For the text-containing cell, return its midpoint in [x, y] coordinate format. 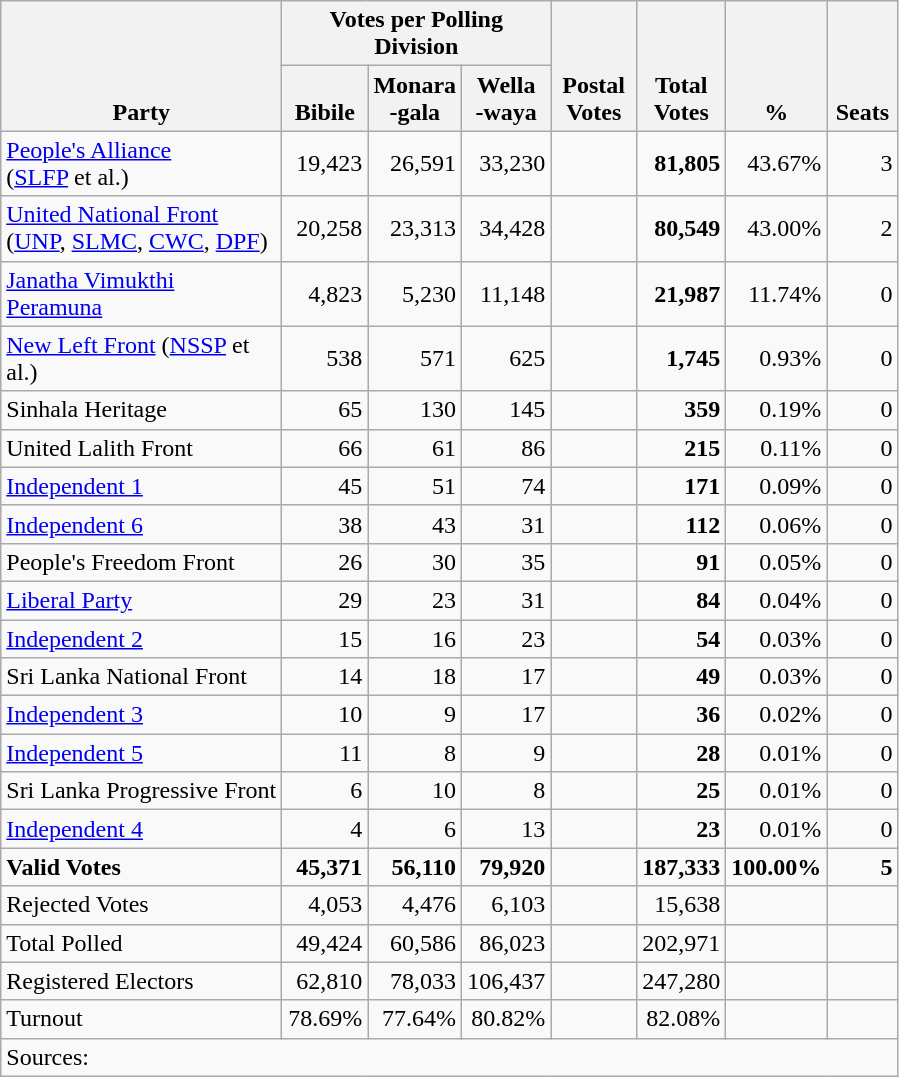
187,333 [682, 867]
84 [682, 600]
79,920 [506, 867]
36 [682, 715]
Sources: [450, 1057]
78,033 [415, 981]
0.02% [776, 715]
81,805 [682, 164]
45,371 [325, 867]
29 [325, 600]
35 [506, 562]
80,549 [682, 228]
Rejected Votes [142, 905]
30 [415, 562]
82.08% [682, 1019]
62,810 [325, 981]
Registered Electors [142, 981]
2 [862, 228]
49,424 [325, 943]
28 [682, 753]
Independent 2 [142, 639]
1,745 [682, 358]
45 [325, 486]
21,987 [682, 294]
0.06% [776, 524]
Sri Lanka National Front [142, 677]
Total Votes [682, 66]
49 [682, 677]
43 [415, 524]
Independent 3 [142, 715]
106,437 [506, 981]
Independent 6 [142, 524]
26 [325, 562]
New Left Front (NSSP et al.) [142, 358]
60,586 [415, 943]
0.04% [776, 600]
54 [682, 639]
Monara-gala [415, 98]
80.82% [506, 1019]
34,428 [506, 228]
0.11% [776, 448]
13 [506, 829]
People's Alliance(SLFP et al.) [142, 164]
19,423 [325, 164]
538 [325, 358]
14 [325, 677]
43.00% [776, 228]
91 [682, 562]
Seats [862, 66]
61 [415, 448]
Janatha Vimukthi Peramuna [142, 294]
Party [142, 66]
15 [325, 639]
18 [415, 677]
130 [415, 410]
51 [415, 486]
86 [506, 448]
78.69% [325, 1019]
5,230 [415, 294]
Sinhala Heritage [142, 410]
15,638 [682, 905]
PostalVotes [594, 66]
11.74% [776, 294]
11,148 [506, 294]
Total Polled [142, 943]
43.67% [776, 164]
171 [682, 486]
0.19% [776, 410]
Independent 5 [142, 753]
571 [415, 358]
66 [325, 448]
6,103 [506, 905]
74 [506, 486]
16 [415, 639]
0.09% [776, 486]
4,823 [325, 294]
Independent 1 [142, 486]
77.64% [415, 1019]
Sri Lanka Progressive Front [142, 791]
4,476 [415, 905]
112 [682, 524]
0.05% [776, 562]
86,023 [506, 943]
23,313 [415, 228]
5 [862, 867]
25 [682, 791]
Independent 4 [142, 829]
Turnout [142, 1019]
3 [862, 164]
100.00% [776, 867]
4,053 [325, 905]
26,591 [415, 164]
Wella-waya [506, 98]
Votes per Polling Division [416, 34]
People's Freedom Front [142, 562]
215 [682, 448]
202,971 [682, 943]
United National Front(UNP, SLMC, CWC, DPF) [142, 228]
38 [325, 524]
% [776, 66]
11 [325, 753]
Bibile [325, 98]
359 [682, 410]
Valid Votes [142, 867]
33,230 [506, 164]
0.93% [776, 358]
625 [506, 358]
65 [325, 410]
4 [325, 829]
56,110 [415, 867]
20,258 [325, 228]
United Lalith Front [142, 448]
145 [506, 410]
Liberal Party [142, 600]
247,280 [682, 981]
